Detect which cell encompasses the target text, then output its [x, y] center coordinate. 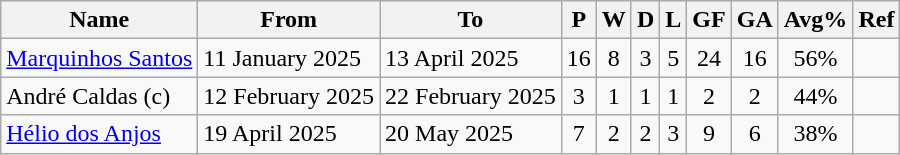
12 February 2025 [289, 96]
D [645, 20]
24 [709, 58]
P [578, 20]
11 January 2025 [289, 58]
Name [100, 20]
From [289, 20]
44% [816, 96]
Ref [876, 20]
8 [614, 58]
Hélio dos Anjos [100, 134]
GF [709, 20]
13 April 2025 [471, 58]
6 [754, 134]
5 [674, 58]
9 [709, 134]
19 April 2025 [289, 134]
To [471, 20]
André Caldas (c) [100, 96]
56% [816, 58]
Avg% [816, 20]
W [614, 20]
38% [816, 134]
22 February 2025 [471, 96]
20 May 2025 [471, 134]
7 [578, 134]
GA [754, 20]
Marquinhos Santos [100, 58]
L [674, 20]
